Return (x, y) of the center of cell containing provided text 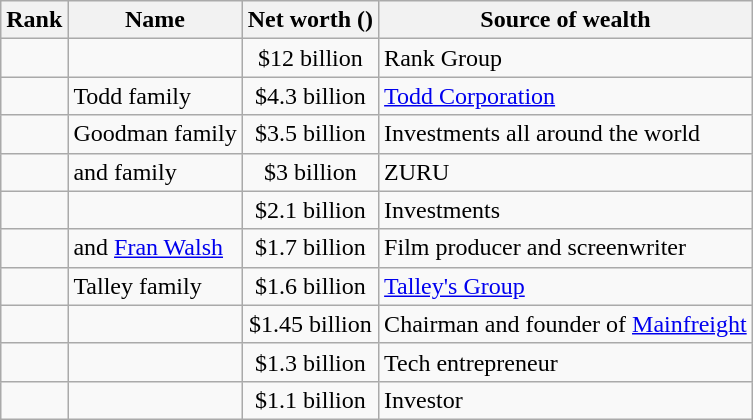
$3.5 billion (310, 134)
Name (155, 20)
Film producer and screenwriter (566, 248)
Rank Group (566, 58)
Goodman family (155, 134)
Chairman and founder of Mainfreight (566, 324)
Net worth () (310, 20)
Rank (34, 20)
Todd family (155, 96)
$4.3 billion (310, 96)
Investor (566, 400)
Talley's Group (566, 286)
Source of wealth (566, 20)
$1.6 billion (310, 286)
ZURU (566, 172)
and Fran Walsh (155, 248)
and family (155, 172)
Talley family (155, 286)
Investments all around the world (566, 134)
$12 billion (310, 58)
$1.45 billion (310, 324)
Tech entrepreneur (566, 362)
$3 billion (310, 172)
Todd Corporation (566, 96)
Investments (566, 210)
$2.1 billion (310, 210)
$1.3 billion (310, 362)
$1.7 billion (310, 248)
$1.1 billion (310, 400)
